Output the (x, y) coordinate of the center of the cell containing the given text.  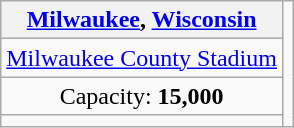
Capacity: 15,000 (142, 96)
Milwaukee County Stadium (142, 58)
Milwaukee, Wisconsin (142, 20)
